Output the [X, Y] coordinate of the center of the cell containing the given text.  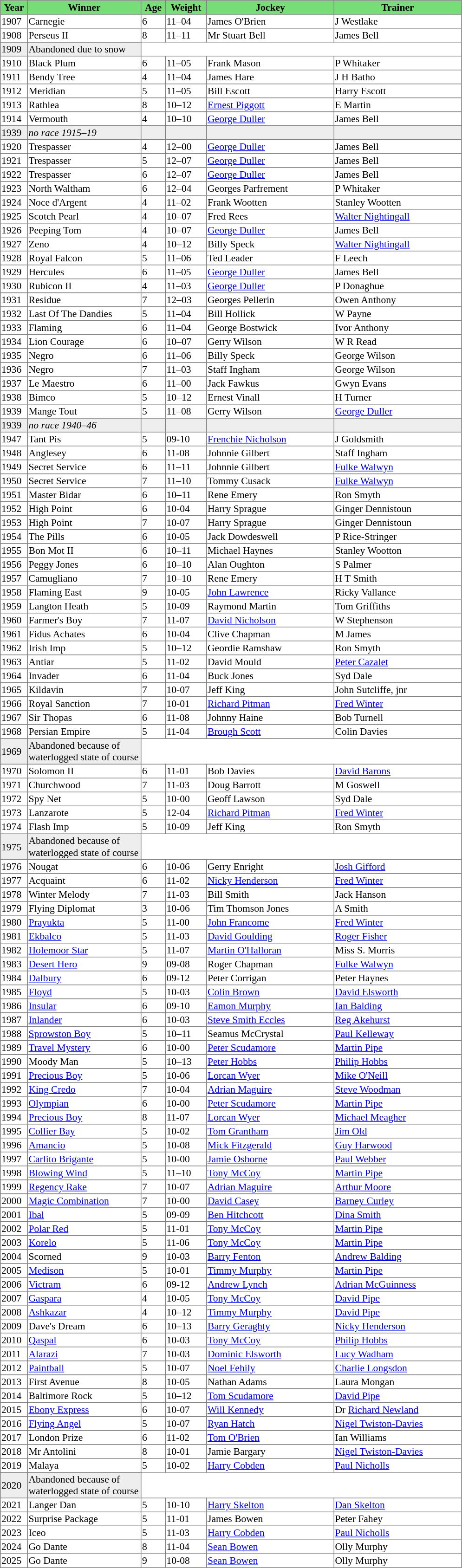
1968 [14, 732]
Blowing Wind [84, 1173]
12–00 [186, 147]
Polar Red [84, 1229]
Surprise Package [84, 1519]
H T Smith [397, 578]
North Waltham [84, 188]
1981 [14, 936]
Hercules [84, 272]
2017 [14, 1438]
Steve Woodman [397, 1089]
Trainer [397, 7]
Harry Skelton [270, 1505]
Frenchie Nicholson [270, 439]
Camugliano [84, 578]
1991 [14, 1076]
Nougat [84, 867]
Ashkazar [84, 1312]
Jim Old [397, 1131]
1997 [14, 1159]
Ian Williams [397, 1438]
no race 1915–19 [84, 133]
1951 [14, 495]
1970 [14, 771]
James O'Brien [270, 21]
Dave's Dream [84, 1326]
11–08 [186, 411]
Owen Anthony [397, 300]
Lanzarote [84, 813]
Baltimore Rock [84, 1396]
Ernest Vinall [270, 397]
Bob Davies [270, 771]
Mike O'Neill [397, 1076]
2007 [14, 1298]
Bimco [84, 397]
Fidus Achates [84, 634]
Barney Curley [397, 1201]
12–03 [186, 300]
Lucy Wadham [397, 1354]
1969 [14, 752]
Peter Corrigan [270, 978]
Amancio [84, 1145]
2008 [14, 1312]
Churchwood [84, 785]
1990 [14, 1062]
Ian Balding [397, 1006]
1993 [14, 1103]
1980 [14, 922]
1964 [14, 676]
1972 [14, 799]
Noel Fehily [270, 1368]
Antiar [84, 662]
Geordie Ramshaw [270, 648]
Carlito Brigante [84, 1159]
2009 [14, 1326]
Ebony Express [84, 1410]
Noce d'Argent [84, 202]
Tim Thomson Jones [270, 908]
1975 [14, 847]
2000 [14, 1201]
George Bostwick [270, 328]
1953 [14, 523]
Josh Gifford [397, 867]
Invader [84, 676]
Arthur Moore [397, 1187]
Flying Diplomat [84, 908]
Persian Empire [84, 732]
Jack Hanson [397, 894]
1989 [14, 1048]
Seamus McCrystal [270, 1034]
Ivor Anthony [397, 328]
Fred Rees [270, 216]
12-04 [186, 813]
Magic Combination [84, 1201]
Harry Escott [397, 91]
Jamie Osborne [270, 1159]
2006 [14, 1284]
Peggy Jones [84, 564]
2004 [14, 1257]
Scorned [84, 1257]
Winter Melody [84, 894]
Laura Mongan [397, 1382]
P Donaghue [397, 286]
2002 [14, 1229]
Georges Parfrement [270, 188]
Paul Kelleway [397, 1034]
2016 [14, 1424]
Tommy Cusack [270, 481]
David Mould [270, 662]
1986 [14, 1006]
Tom Scudamore [270, 1396]
Abandoned due to snow [84, 49]
1933 [14, 328]
M Goswell [397, 785]
Ekbalco [84, 936]
1963 [14, 662]
Weight [186, 7]
2005 [14, 1270]
1999 [14, 1187]
Rubicon II [84, 286]
Mange Tout [84, 411]
Flash Imp [84, 827]
Kildavin [84, 690]
1973 [14, 813]
David Nicholson [270, 620]
2023 [14, 1533]
Iceo [84, 1533]
Malaya [84, 1465]
1958 [14, 592]
2019 [14, 1465]
Meridian [84, 91]
W Payne [397, 314]
Martin O'Halloran [270, 950]
Tom Grantham [270, 1131]
1931 [14, 300]
1978 [14, 894]
Roger Fisher [397, 936]
Gerry Enright [270, 867]
Jamie Bargary [270, 1451]
Scotch Pearl [84, 216]
Ibal [84, 1215]
Barry Geraghty [270, 1326]
Peter Cazalet [397, 662]
12–04 [186, 188]
1909 [14, 49]
J H Batho [397, 77]
Bendy Tree [84, 77]
Carnegie [84, 21]
Residue [84, 300]
Steve Smith Eccles [270, 1020]
1950 [14, 481]
Tom O'Brien [270, 1438]
London Prize [84, 1438]
1935 [14, 356]
1949 [14, 467]
Langton Heath [84, 606]
Dalbury [84, 978]
1908 [14, 35]
Victram [84, 1284]
Gwyn Evans [397, 383]
Royal Sanction [84, 704]
1937 [14, 383]
Olympian [84, 1103]
Mr Stuart Bell [270, 35]
Insular [84, 1006]
Frank Wootten [270, 202]
Master Bidar [84, 495]
1913 [14, 105]
1910 [14, 63]
2025 [14, 1561]
Ryan Hatch [270, 1424]
Mick Fitzgerald [270, 1145]
1936 [14, 369]
1912 [14, 91]
1965 [14, 690]
1938 [14, 397]
2020 [14, 1485]
W Stephenson [397, 620]
Guy Harwood [397, 1145]
Sir Thopas [84, 718]
Colin Davies [397, 732]
Korelo [84, 1243]
11–00 [186, 383]
David Barons [397, 771]
1959 [14, 606]
David Goulding [270, 936]
Will Kennedy [270, 1410]
Andrew Lynch [270, 1284]
Ricky Vallance [397, 592]
Acquaint [84, 881]
Alarazi [84, 1354]
Age [153, 7]
David Casey [270, 1201]
1954 [14, 537]
Solomon II [84, 771]
2021 [14, 1505]
Johnny Haine [270, 718]
Andrew Balding [397, 1257]
1983 [14, 964]
James Hare [270, 77]
1926 [14, 230]
Tom Griffiths [397, 606]
Eamon Murphy [270, 1006]
1907 [14, 21]
H Turner [397, 397]
Qaspal [84, 1340]
J Goldsmith [397, 439]
1920 [14, 147]
Adrian McGuinness [397, 1284]
Georges Pellerin [270, 300]
1923 [14, 188]
Barry Fenton [270, 1257]
Spy Net [84, 799]
Perseus II [84, 35]
Regency Rake [84, 1187]
Flying Angel [84, 1424]
Jack Dowdeswell [270, 537]
2003 [14, 1243]
A Smith [397, 908]
Irish Imp [84, 648]
Zeno [84, 244]
1984 [14, 978]
Bob Turnell [397, 718]
Anglesey [84, 453]
1992 [14, 1089]
1925 [14, 216]
1987 [14, 1020]
1982 [14, 950]
Reg Akehurst [397, 1020]
John Sutcliffe, jnr [397, 690]
King Credo [84, 1089]
Michael Meagher [397, 1117]
Black Plum [84, 63]
P Rice-Stringer [397, 537]
2015 [14, 1410]
Jockey [270, 7]
Bon Mot II [84, 551]
Moody Man [84, 1062]
1971 [14, 785]
no race 1940–46 [84, 425]
2010 [14, 1340]
Dominic Elsworth [270, 1354]
James Bowen [270, 1519]
Sprowston Boy [84, 1034]
11–02 [186, 202]
Travel Mystery [84, 1048]
3 [153, 908]
Inlander [84, 1020]
Peeping Tom [84, 230]
2022 [14, 1519]
Ernest Piggott [270, 105]
11-06 [186, 1243]
1961 [14, 634]
Holemoor Star [84, 950]
1952 [14, 509]
1985 [14, 992]
09-08 [186, 964]
E Martin [397, 105]
S Palmer [397, 564]
2018 [14, 1451]
Jack Fawkus [270, 383]
1911 [14, 77]
1921 [14, 161]
First Avenue [84, 1382]
2011 [14, 1354]
Year [14, 7]
1966 [14, 704]
1976 [14, 867]
2013 [14, 1382]
Desert Hero [84, 964]
Nathan Adams [270, 1382]
Collier Bay [84, 1131]
1977 [14, 881]
Farmer's Boy [84, 620]
Langer Dan [84, 1505]
1930 [14, 286]
W R Read [397, 342]
F Leech [397, 258]
Paul Webber [397, 1159]
Stanley Wootten [397, 202]
1914 [14, 119]
M James [397, 634]
Charlie Longsdon [397, 1368]
Tant Pis [84, 439]
1947 [14, 439]
2001 [14, 1215]
1922 [14, 175]
Ted Leader [270, 258]
1924 [14, 202]
Roger Chapman [270, 964]
Raymond Martin [270, 606]
Stanley Wootton [397, 551]
Rathlea [84, 105]
1948 [14, 453]
Miss S. Morris [397, 950]
1962 [14, 648]
Lion Courage [84, 342]
Doug Barrott [270, 785]
1995 [14, 1131]
1928 [14, 258]
1979 [14, 908]
1929 [14, 272]
Peter Fahey [397, 1519]
Clive Chapman [270, 634]
1955 [14, 551]
1956 [14, 564]
Bill Hollick [270, 314]
1957 [14, 578]
Medison [84, 1270]
Gaspara [84, 1298]
11-00 [186, 922]
Ben Hitchcott [270, 1215]
Brough Scott [270, 732]
Peter Haynes [397, 978]
1996 [14, 1145]
Bill Escott [270, 91]
The Pills [84, 537]
Michael Haynes [270, 551]
Frank Mason [270, 63]
Winner [84, 7]
Bill Smith [270, 894]
John Lawrence [270, 592]
Prayukta [84, 922]
Dina Smith [397, 1215]
Last Of The Dandies [84, 314]
Dr Richard Newland [397, 1410]
Buck Jones [270, 676]
1994 [14, 1117]
1967 [14, 718]
Flaming [84, 328]
John Francome [270, 922]
2024 [14, 1547]
1932 [14, 314]
2012 [14, 1368]
Geoff Lawson [270, 799]
David Elsworth [397, 992]
Alan Oughton [270, 564]
2014 [14, 1396]
1988 [14, 1034]
Dan Skelton [397, 1505]
1934 [14, 342]
Le Maestro [84, 383]
1960 [14, 620]
Peter Hobbs [270, 1062]
1974 [14, 827]
Royal Falcon [84, 258]
Paintball [84, 1368]
Flaming East [84, 592]
1998 [14, 1173]
10-10 [186, 1505]
Floyd [84, 992]
Colin Brown [270, 992]
Mr Antolini [84, 1451]
J Westlake [397, 21]
09-09 [186, 1215]
Vermouth [84, 119]
1927 [14, 244]
